Detect which cell encompasses the target text, then output its (X, Y) center coordinate. 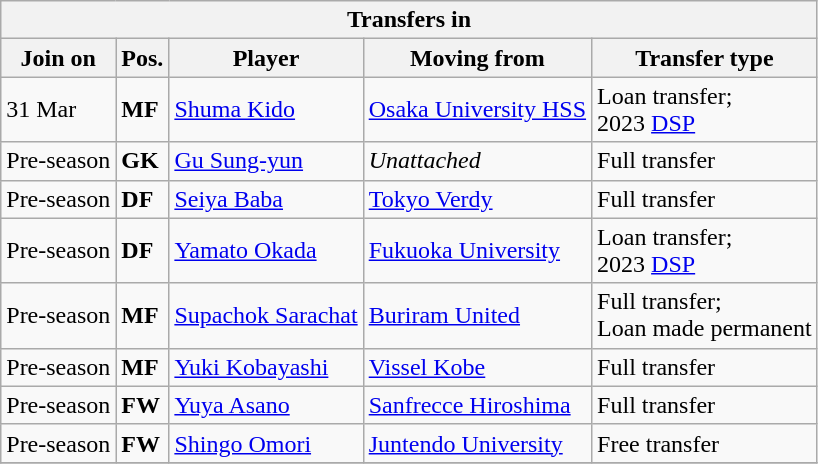
Shuma Kido (266, 110)
Full transfer; Loan made permanent (705, 316)
Free transfer (705, 443)
Transfers in (409, 20)
Join on (58, 58)
Juntendo University (477, 443)
Pos. (142, 58)
GK (142, 161)
Unattached (477, 161)
Shingo Omori (266, 443)
Seiya Baba (266, 199)
Supachok Sarachat (266, 316)
Yamato Okada (266, 250)
Buriram United (477, 316)
Osaka University HSS (477, 110)
Yuki Kobayashi (266, 367)
Sanfrecce Hiroshima (477, 405)
Yuya Asano (266, 405)
Tokyo Verdy (477, 199)
Vissel Kobe (477, 367)
Gu Sung-yun (266, 161)
Player (266, 58)
Moving from (477, 58)
Fukuoka University (477, 250)
31 Mar (58, 110)
Transfer type (705, 58)
